Pinpoint the cell where the given text exists, returning its (X, Y) midpoint coordinate. 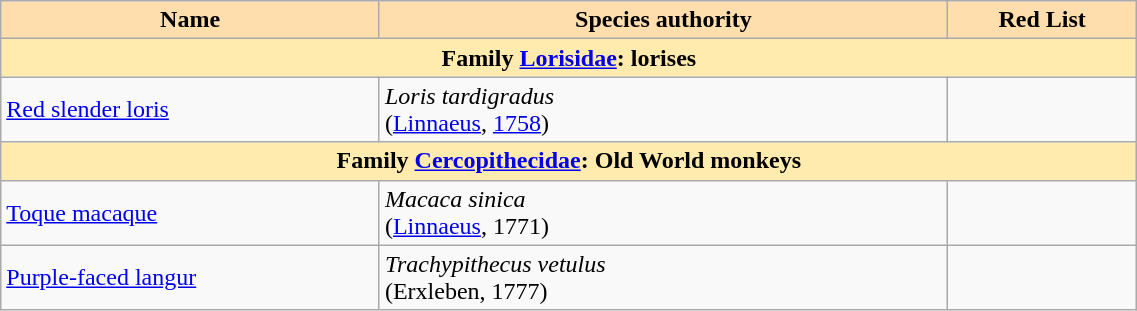
Name (190, 20)
Purple-faced langur (190, 278)
Family Cercopithecidae: Old World monkeys (569, 161)
Red slender loris (190, 110)
Toque macaque (190, 212)
Red List (1042, 20)
Macaca sinica(Linnaeus, 1771) (663, 212)
Family Lorisidae: lorises (569, 58)
Loris tardigradus(Linnaeus, 1758) (663, 110)
Trachypithecus vetulus(Erxleben, 1777) (663, 278)
Species authority (663, 20)
